For the text-containing cell, return its midpoint in (X, Y) coordinate format. 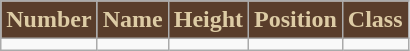
Number (49, 20)
Class (375, 20)
Position (296, 20)
Height (208, 20)
Name (132, 20)
